For the text-containing cell, return its midpoint in (x, y) coordinate format. 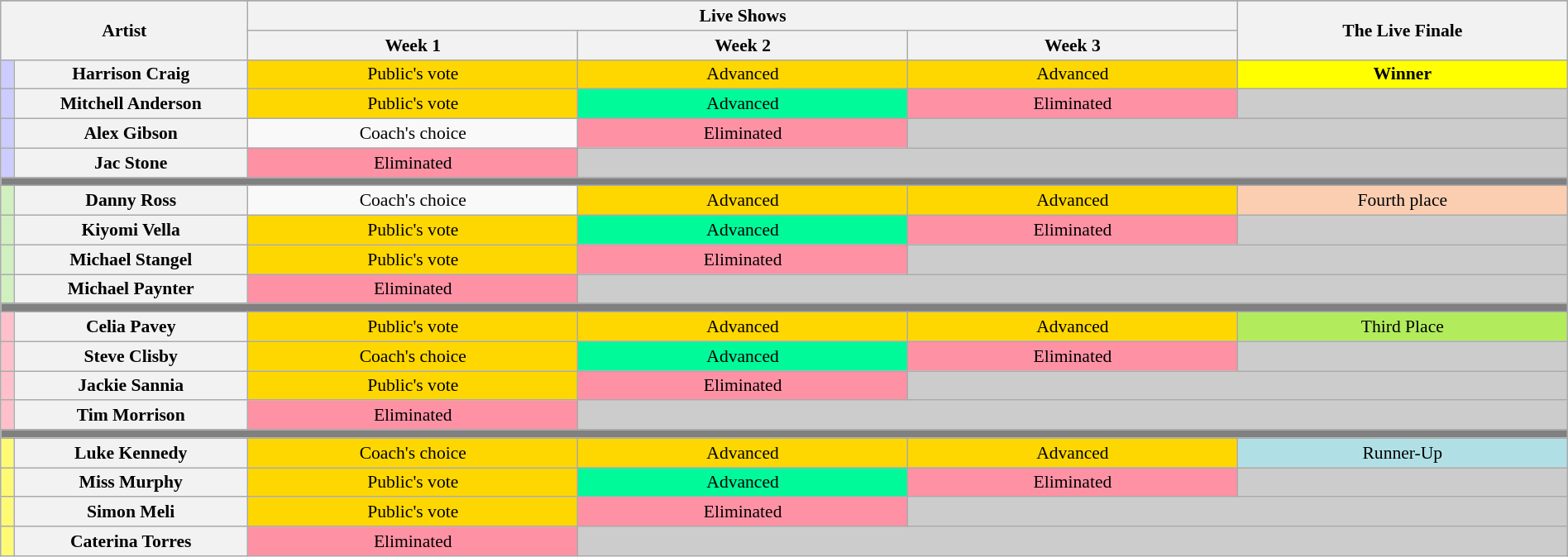
Simon Meli (131, 512)
Jackie Sannia (131, 386)
Week 2 (743, 45)
Danny Ross (131, 201)
Kiyomi Vella (131, 231)
Week 1 (414, 45)
Alex Gibson (131, 134)
Celia Pavey (131, 327)
Winner (1403, 74)
Runner-Up (1403, 453)
Michael Paynter (131, 289)
Harrison Craig (131, 74)
Michael Stangel (131, 259)
Live Shows (743, 16)
The Live Finale (1403, 30)
Miss Murphy (131, 483)
Mitchell Anderson (131, 104)
Tim Morrison (131, 416)
Steve Clisby (131, 356)
Week 3 (1073, 45)
Jac Stone (131, 163)
Luke Kennedy (131, 453)
Third Place (1403, 327)
Fourth place (1403, 201)
Caterina Torres (131, 541)
Artist (124, 30)
